Output the [X, Y] coordinate of the center of the cell containing the given text.  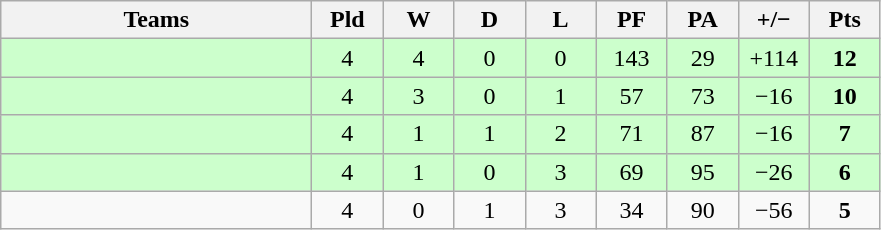
73 [702, 96]
34 [632, 210]
W [418, 20]
57 [632, 96]
143 [632, 58]
Teams [156, 20]
2 [560, 134]
+/− [774, 20]
PF [632, 20]
L [560, 20]
PA [702, 20]
71 [632, 134]
+114 [774, 58]
29 [702, 58]
12 [844, 58]
6 [844, 172]
10 [844, 96]
95 [702, 172]
69 [632, 172]
−26 [774, 172]
D [490, 20]
90 [702, 210]
5 [844, 210]
Pts [844, 20]
7 [844, 134]
−56 [774, 210]
Pld [348, 20]
87 [702, 134]
